From the cell containing the given text, extract its center point as [x, y] coordinate. 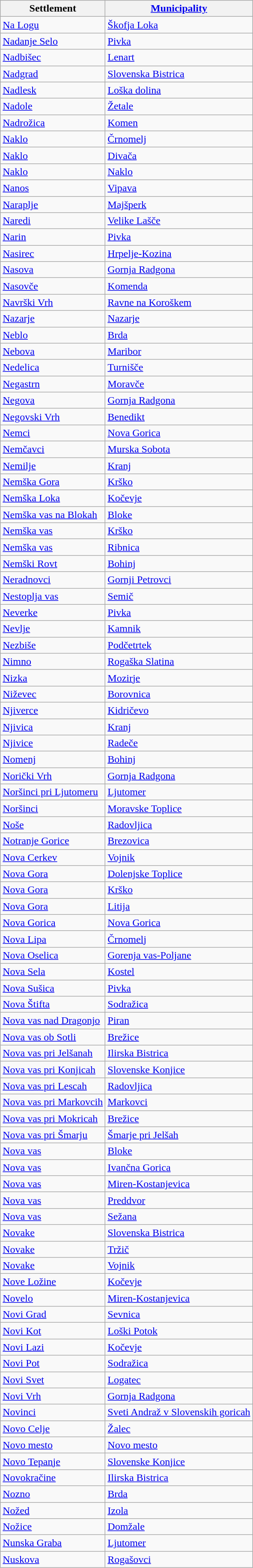
Negastrn [53, 384]
Rogaška Slatina [179, 661]
Nimno [53, 661]
Benedikt [179, 416]
Nanos [53, 188]
Tržič [179, 1249]
Vipava [179, 188]
Nemška Gora [53, 482]
Neverke [53, 612]
Nožice [53, 1527]
Šmarje pri Jelšah [179, 1135]
Logatec [179, 1380]
Novi Vrh [53, 1396]
Murska Sobota [179, 449]
Nova vas pri Šmarju [53, 1135]
Komen [179, 123]
Settlement [53, 9]
Nemčavci [53, 449]
Moravske Toplice [179, 808]
Noršinci pri Ljutomeru [53, 792]
Sevnica [179, 1315]
Nasirec [53, 253]
Nadanje Selo [53, 41]
Novi Kot [53, 1331]
Nadgrad [53, 74]
Markovci [179, 1102]
Rogašovci [179, 1559]
Brezovica [179, 841]
Nemilje [53, 465]
Nasova [53, 270]
Radeče [179, 743]
Negovski Vrh [53, 416]
Nova Lipa [53, 939]
Sežana [179, 1216]
Preddvor [179, 1200]
Niževec [53, 694]
Dolenjske Toplice [179, 874]
Divača [179, 155]
Loški Potok [179, 1331]
Gornji Petrovci [179, 580]
Nova Oselica [53, 955]
Kamnik [179, 629]
Nevlje [53, 629]
Nizka [53, 678]
Žetale [179, 106]
Nova Sela [53, 971]
Nedelica [53, 368]
Kostel [179, 971]
Nova vas pri Lescah [53, 1086]
Novo Tepanje [53, 1461]
Njivica [53, 727]
Hrpelje-Kozina [179, 253]
Novi Lazi [53, 1347]
Nožed [53, 1510]
Notranje Gorice [53, 841]
Nova vas pri Mokricah [53, 1119]
Litija [179, 906]
Nova vas pri Jelšanah [53, 1053]
Domžale [179, 1527]
Nuskova [53, 1559]
Škofja Loka [179, 25]
Nemška vas na Blokah [53, 515]
Nova vas nad Dragonjo [53, 1021]
Izola [179, 1510]
Nezbiše [53, 645]
Nebova [53, 351]
Moravče [179, 384]
Nozno [53, 1494]
Nadlesk [53, 90]
Komenda [179, 286]
Naredi [53, 221]
Nova Cerkev [53, 857]
Novokračine [53, 1478]
Nomenj [53, 760]
Piran [179, 1021]
Nemci [53, 433]
Novinci [53, 1412]
Nestoplja vas [53, 596]
Podčetrtek [179, 645]
Njivice [53, 743]
Novelo [53, 1298]
Kidričevo [179, 710]
Nova vas pri Konjicah [53, 1070]
Semič [179, 596]
Mozirje [179, 678]
Ivančna Gorica [179, 1167]
Borovnica [179, 694]
Nova vas ob Sotli [53, 1037]
Lenart [179, 57]
Naraplje [53, 205]
Velike Lašče [179, 221]
Novi Pot [53, 1363]
Navrški Vrh [53, 302]
Žalec [179, 1429]
Nadole [53, 106]
Negova [53, 400]
Noršinci [53, 808]
Ravne na Koroškem [179, 302]
Municipality [179, 9]
Neblo [53, 335]
Nasovče [53, 286]
Novo Celje [53, 1429]
Na Logu [53, 25]
Njiverce [53, 710]
Sveti Andraž v Slovenskih goricah [179, 1412]
Maribor [179, 351]
Nova vas pri Markovcih [53, 1102]
Loška dolina [179, 90]
Majšperk [179, 205]
Nove Ložine [53, 1282]
Norički Vrh [53, 776]
Noše [53, 825]
Nova Štifta [53, 1004]
Neradnovci [53, 580]
Narin [53, 237]
Novi Grad [53, 1315]
Nemški Rovt [53, 564]
Ribnica [179, 547]
Nunska Graba [53, 1543]
Turnišče [179, 368]
Novi Svet [53, 1380]
Nadbišec [53, 57]
Nemška Loka [53, 498]
Nova Sušica [53, 988]
Nadrožica [53, 123]
Gorenja vas-Poljane [179, 955]
